Return [x, y] of the center of cell containing provided text 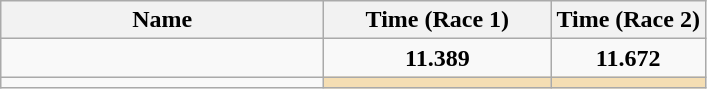
Time (Race 1) [438, 20]
Time (Race 2) [628, 20]
11.389 [438, 58]
Name [162, 20]
11.672 [628, 58]
